Search for the cell housing the specified text and yield its (X, Y) center coordinate. 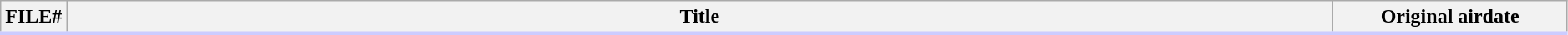
Title (700, 17)
Original airdate (1450, 17)
FILE# (33, 17)
